Identify which cell holds the provided text, then report its (x, y) central coordinate. 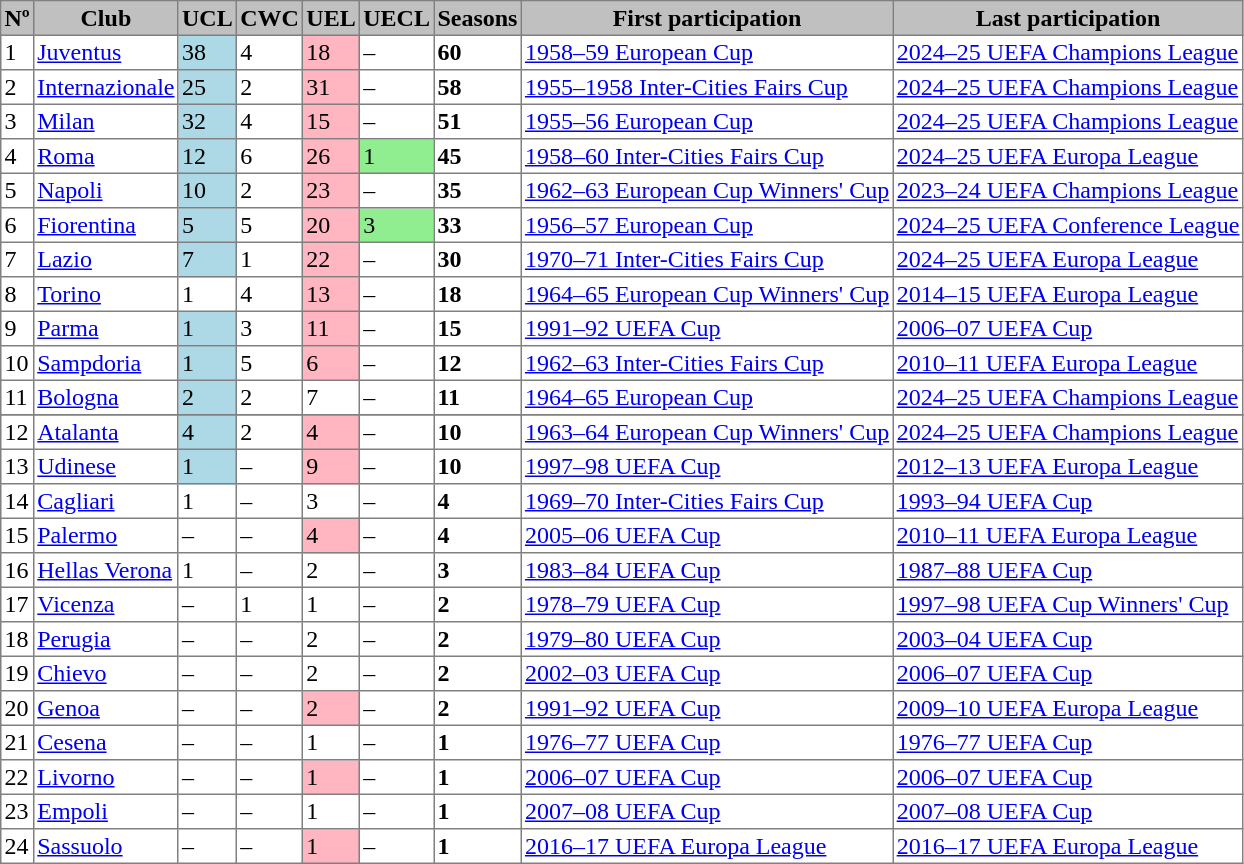
2014–15 UEFA Europa League (1068, 294)
Sampdoria (106, 363)
1958–60 Inter-Cities Fairs Cup (707, 156)
Hellas Verona (106, 570)
1964–65 European Cup Winners' Cup (707, 294)
Bologna (106, 397)
Cesena (106, 742)
17 (18, 604)
2003–04 UEFA Cup (1068, 639)
UCL (207, 18)
19 (18, 673)
Genoa (106, 708)
1958–59 European Cup (707, 52)
1987–88 UEFA Cup (1068, 570)
Last participation (1068, 18)
1955–56 European Cup (707, 121)
Roma (106, 156)
UECL (396, 18)
Empoli (106, 811)
1962–63 European Cup Winners' Cup (707, 190)
Internazionale (106, 87)
2024–25 UEFA Conference League (1068, 225)
31 (332, 87)
1962–63 Inter-Cities Fairs Cup (707, 363)
Napoli (106, 190)
2023–24 UEFA Champions League (1068, 190)
Livorno (106, 777)
30 (478, 259)
Fiorentina (106, 225)
1969–70 Inter-Cities Fairs Cup (707, 501)
1993–94 UEFA Cup (1068, 501)
Lazio (106, 259)
Nº (18, 18)
1963–64 European Cup Winners' Cup (707, 432)
Cagliari (106, 501)
21 (18, 742)
Milan (106, 121)
1997–98 UEFA Cup Winners' Cup (1068, 604)
38 (207, 52)
35 (478, 190)
CWC (269, 18)
1956–57 European Cup (707, 225)
2005–06 UEFA Cup (707, 535)
33 (478, 225)
60 (478, 52)
Chievo (106, 673)
UEL (332, 18)
Palermo (106, 535)
26 (332, 156)
8 (18, 294)
2009–10 UEFA Europa League (1068, 708)
14 (18, 501)
Vicenza (106, 604)
Sassuolo (106, 846)
1978–79 UEFA Cup (707, 604)
1983–84 UEFA Cup (707, 570)
2012–13 UEFA Europa League (1068, 466)
58 (478, 87)
32 (207, 121)
Torino (106, 294)
First participation (707, 18)
51 (478, 121)
Club (106, 18)
1979–80 UEFA Cup (707, 639)
45 (478, 156)
24 (18, 846)
Atalanta (106, 432)
Udinese (106, 466)
Seasons (478, 18)
1970–71 Inter-Cities Fairs Cup (707, 259)
Perugia (106, 639)
25 (207, 87)
16 (18, 570)
2002–03 UEFA Cup (707, 673)
Juventus (106, 52)
1997–98 UEFA Cup (707, 466)
1955–1958 Inter-Cities Fairs Cup (707, 87)
1964–65 European Cup (707, 397)
Parma (106, 328)
